For the text-containing cell, return its midpoint in (x, y) coordinate format. 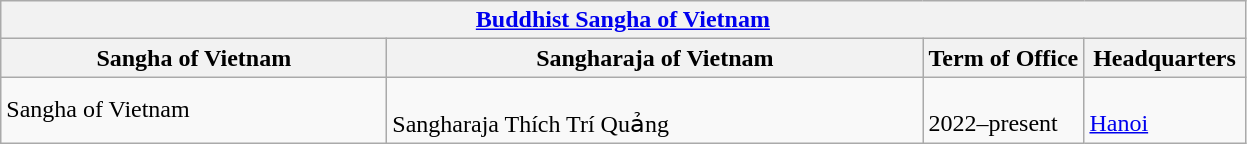
Term of Office (1004, 58)
2022–present (1004, 110)
Sangharaja Thích Trí Quảng (655, 110)
Hanoi (1164, 110)
Sangharaja of Vietnam (655, 58)
Headquarters (1164, 58)
Buddhist Sangha of Vietnam (623, 20)
